Determine the (X, Y) coordinate at the center of the cell enclosing the given text.  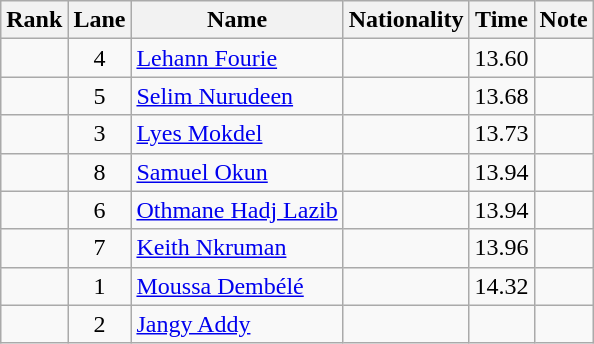
Moussa Dembélé (237, 286)
7 (100, 248)
Keith Nkruman (237, 248)
Name (237, 20)
Lehann Fourie (237, 58)
Time (502, 20)
14.32 (502, 286)
Lyes Mokdel (237, 134)
13.73 (502, 134)
13.68 (502, 96)
Othmane Hadj Lazib (237, 210)
6 (100, 210)
Samuel Okun (237, 172)
Jangy Addy (237, 324)
3 (100, 134)
5 (100, 96)
4 (100, 58)
2 (100, 324)
Note (564, 20)
13.96 (502, 248)
Rank (34, 20)
Selim Nurudeen (237, 96)
Nationality (406, 20)
Lane (100, 20)
8 (100, 172)
1 (100, 286)
13.60 (502, 58)
